Capture the cell that displays the provided text and extract its [x, y] central coordinate. 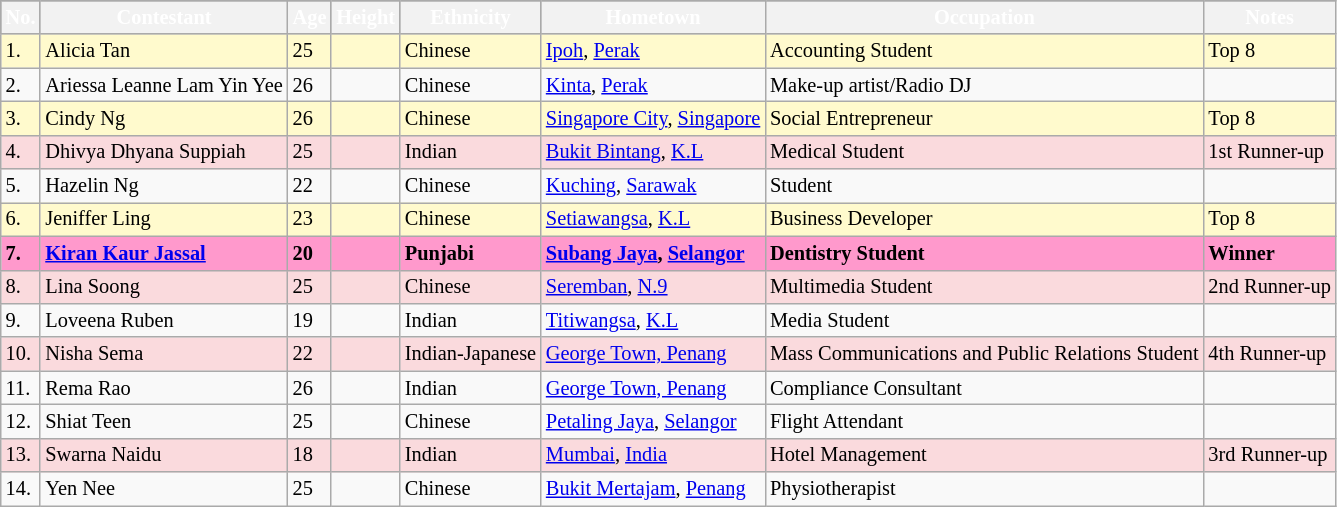
Seremban, N.9 [653, 287]
Mumbai, India [653, 455]
12. [21, 421]
23 [310, 219]
Ipoh, Perak [653, 51]
4. [21, 152]
Bukit Bintang, K.L [653, 152]
Kinta, Perak [653, 85]
Petaling Jaya, Selangor [653, 421]
8. [21, 287]
Social Entrepreneur [984, 118]
Singapore City, Singapore [653, 118]
Setiawangsa, K.L [653, 219]
2. [21, 85]
Compliance Consultant [984, 388]
Student [984, 186]
Flight Attendant [984, 421]
19 [310, 320]
Shiat Teen [164, 421]
Notes [1270, 17]
2nd Runner-up [1270, 287]
Bukit Mertajam, Penang [653, 489]
Dentistry Student [984, 253]
11. [21, 388]
Mass Communications and Public Relations Student [984, 354]
Dhivya Dhyana Suppiah [164, 152]
Multimedia Student [984, 287]
Jeniffer Ling [164, 219]
No. [21, 17]
Age [310, 17]
Height [366, 17]
Make-up artist/Radio DJ [984, 85]
Media Student [984, 320]
5. [21, 186]
Contestant [164, 17]
1st Runner-up [1270, 152]
Nisha Sema [164, 354]
20 [310, 253]
Ethnicity [470, 17]
Hotel Management [984, 455]
Kiran Kaur Jassal [164, 253]
Yen Nee [164, 489]
Physiotherapist [984, 489]
9. [21, 320]
3. [21, 118]
Punjabi [470, 253]
Accounting Student [984, 51]
Kuching, Sarawak [653, 186]
1. [21, 51]
Hazelin Ng [164, 186]
Loveena Ruben [164, 320]
Swarna Naidu [164, 455]
Ariessa Leanne Lam Yin Yee [164, 85]
Indian-Japanese [470, 354]
3rd Runner-up [1270, 455]
Medical Student [984, 152]
10. [21, 354]
Hometown [653, 17]
Cindy Ng [164, 118]
7. [21, 253]
Lina Soong [164, 287]
14. [21, 489]
Rema Rao [164, 388]
Alicia Tan [164, 51]
Business Developer [984, 219]
Occupation [984, 17]
13. [21, 455]
18 [310, 455]
6. [21, 219]
Titiwangsa, K.L [653, 320]
Winner [1270, 253]
Subang Jaya, Selangor [653, 253]
4th Runner-up [1270, 354]
